Return (x, y) of the center of cell containing provided text 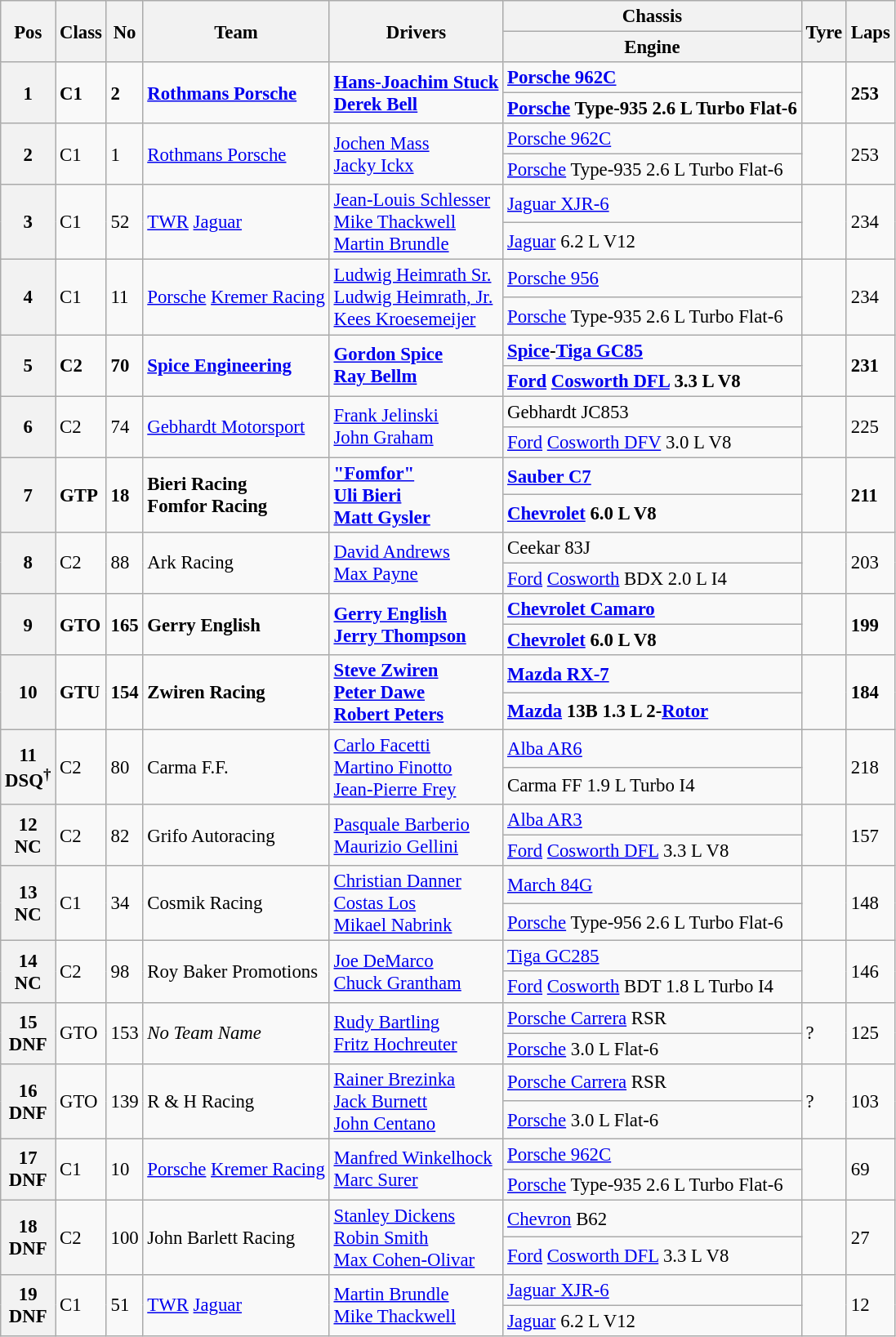
Grifo Autoracing (236, 835)
Jochen Mass Jacky Ickx (417, 154)
184 (871, 693)
Steve Zwiren Peter Dawe Robert Peters (417, 693)
4 (28, 297)
Chevrolet Camaro (652, 609)
34 (124, 903)
153 (124, 1032)
6 (28, 426)
Hans-Joachim Stuck Derek Bell (417, 93)
Rainer Brezinka Jack Burnett John Centano (417, 1101)
82 (124, 835)
Tyre (823, 31)
Pasquale Barberio Maurizio Gellini (417, 835)
Rudy Bartling Fritz Hochreuter (417, 1032)
Gerry English Jerry Thompson (417, 624)
14NC (28, 972)
Gordon Spice Ray Bellm (417, 366)
157 (871, 835)
Carma FF 1.9 L Turbo I4 (652, 786)
74 (124, 426)
98 (124, 972)
Porsche Type-956 2.6 L Turbo Flat-6 (652, 922)
Carlo Facetti Martino Finotto Jean-Pierre Frey (417, 768)
52 (124, 222)
No Team Name (236, 1032)
203 (871, 564)
15DNF (28, 1032)
Ford Cosworth BDX 2.0 L I4 (652, 578)
Mazda 13B 1.3 L 2-Rotor (652, 711)
139 (124, 1101)
R & H Racing (236, 1101)
Ford Cosworth BDT 1.8 L Turbo I4 (652, 987)
Ludwig Heimrath Sr. Ludwig Heimrath, Jr. Kees Kroesemeijer (417, 297)
Spice Engineering (236, 366)
"Fomfor" Uli Bieri Matt Gysler (417, 495)
5 (28, 366)
Ceekar 83J (652, 548)
Engine (652, 47)
225 (871, 426)
Laps (871, 31)
231 (871, 366)
18DNF (28, 1237)
No (124, 31)
7 (28, 495)
17DNF (28, 1170)
Carma F.F. (236, 768)
Cosmik Racing (236, 903)
218 (871, 768)
13NC (28, 903)
12 (871, 1305)
Gebhardt Motorsport (236, 426)
Tiga GC285 (652, 956)
148 (871, 903)
Zwiren Racing (236, 693)
88 (124, 564)
Bieri Racing Fomfor Racing (236, 495)
18 (124, 495)
8 (28, 564)
199 (871, 624)
Chassis (652, 16)
51 (124, 1305)
Christian Danner Costas Los Mikael Nabrink (417, 903)
211 (871, 495)
Chevron B62 (652, 1219)
Roy Baker Promotions (236, 972)
11 (124, 297)
Gebhardt JC853 (652, 412)
80 (124, 768)
16DNF (28, 1101)
19DNF (28, 1305)
146 (871, 972)
John Barlett Racing (236, 1237)
Gerry English (236, 624)
Spice-Tiga GC85 (652, 350)
12NC (28, 835)
Jean-Louis Schlesser Mike Thackwell Martin Brundle (417, 222)
100 (124, 1237)
69 (871, 1170)
Mazda RX-7 (652, 674)
3 (28, 222)
27 (871, 1237)
Sauber C7 (652, 476)
Team (236, 31)
GTP (82, 495)
Stanley Dickens Robin Smith Max Cohen-Olivar (417, 1237)
70 (124, 366)
165 (124, 624)
GTU (82, 693)
Porsche 956 (652, 279)
9 (28, 624)
103 (871, 1101)
Ford Cosworth DFV 3.0 L V8 (652, 442)
154 (124, 693)
Joe DeMarco Chuck Grantham (417, 972)
Martin Brundle Mike Thackwell (417, 1305)
Frank Jelinski John Graham (417, 426)
Ark Racing (236, 564)
Class (82, 31)
Manfred Winkelhock Marc Surer (417, 1170)
Alba AR3 (652, 820)
March 84G (652, 885)
11DSQ† (28, 768)
Alba AR6 (652, 749)
Drivers (417, 31)
David Andrews Max Payne (417, 564)
Pos (28, 31)
125 (871, 1032)
